Locate the cell with the specified text and output its (x, y) center coordinate. 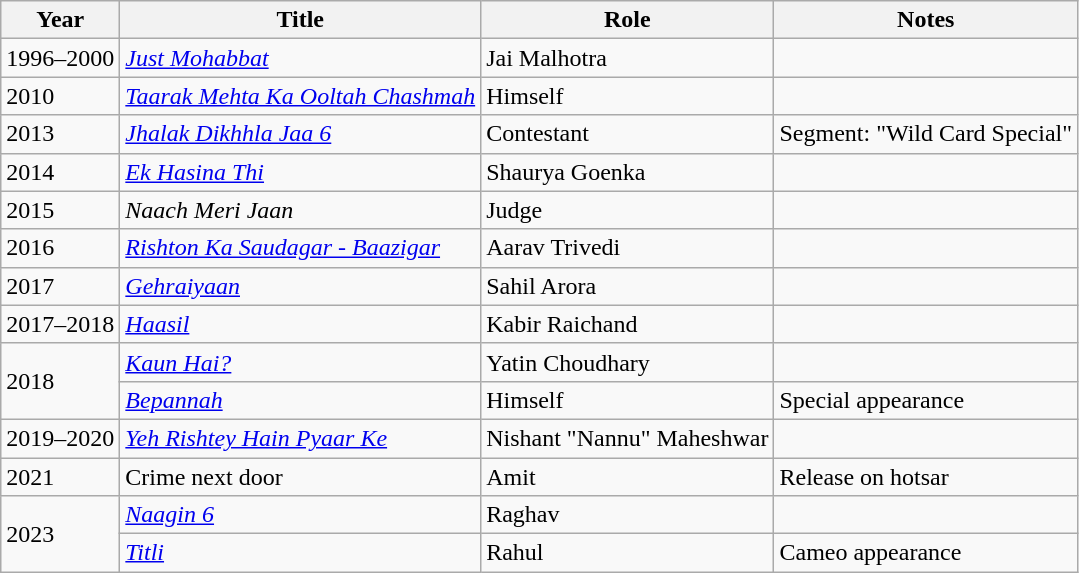
Jhalak Dikhhla Jaa 6 (300, 134)
Kaun Hai? (300, 362)
Raghav (628, 515)
Nishant "Nannu" Maheshwar (628, 438)
Contestant (628, 134)
Haasil (300, 324)
2010 (60, 96)
Title (300, 20)
Naagin 6 (300, 515)
2019–2020 (60, 438)
Year (60, 20)
2013 (60, 134)
Rishton Ka Saudagar - Baazigar (300, 248)
2015 (60, 210)
Naach Meri Jaan (300, 210)
Ek Hasina Thi (300, 172)
Amit (628, 477)
Segment: "Wild Card Special" (926, 134)
2021 (60, 477)
Shaurya Goenka (628, 172)
Release on hotsar (926, 477)
Kabir Raichand (628, 324)
Notes (926, 20)
2016 (60, 248)
1996–2000 (60, 58)
Bepannah (300, 400)
Special appearance (926, 400)
2017 (60, 286)
2017–2018 (60, 324)
Titli (300, 553)
Yeh Rishtey Hain Pyaar Ke (300, 438)
Taarak Mehta Ka Ooltah Chashmah (300, 96)
Aarav Trivedi (628, 248)
Jai Malhotra (628, 58)
Gehraiyaan (300, 286)
Yatin Choudhary (628, 362)
Sahil Arora (628, 286)
Rahul (628, 553)
Crime next door (300, 477)
Cameo appearance (926, 553)
Just Mohabbat (300, 58)
2014 (60, 172)
Role (628, 20)
2018 (60, 381)
Judge (628, 210)
2023 (60, 534)
